Determine the (x, y) coordinate at the center of the cell enclosing the given text.  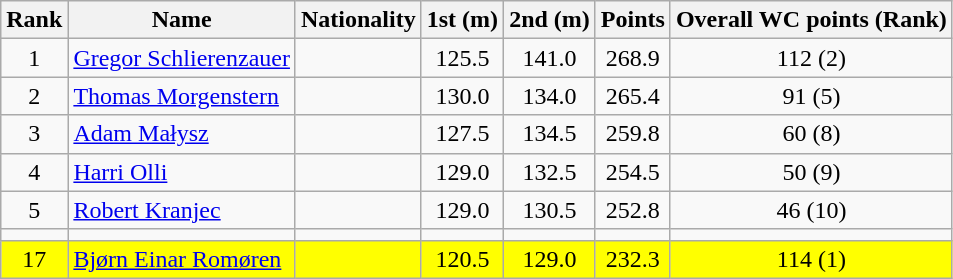
141.0 (550, 58)
112 (2) (811, 58)
Nationality (358, 20)
232.3 (632, 259)
1st (m) (462, 20)
50 (9) (811, 172)
Thomas Morgenstern (182, 96)
3 (34, 134)
127.5 (462, 134)
Rank (34, 20)
252.8 (632, 210)
268.9 (632, 58)
Name (182, 20)
Adam Małysz (182, 134)
2 (34, 96)
Overall WC points (Rank) (811, 20)
130.5 (550, 210)
2nd (m) (550, 20)
Gregor Schlierenzauer (182, 58)
4 (34, 172)
254.5 (632, 172)
125.5 (462, 58)
132.5 (550, 172)
130.0 (462, 96)
91 (5) (811, 96)
46 (10) (811, 210)
17 (34, 259)
134.5 (550, 134)
1 (34, 58)
5 (34, 210)
Points (632, 20)
259.8 (632, 134)
114 (1) (811, 259)
Bjørn Einar Romøren (182, 259)
134.0 (550, 96)
265.4 (632, 96)
120.5 (462, 259)
Harri Olli (182, 172)
60 (8) (811, 134)
Robert Kranjec (182, 210)
